Search for the cell housing the specified text and yield its (X, Y) center coordinate. 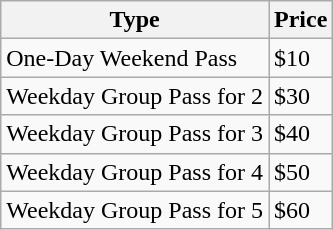
Weekday Group Pass for 4 (135, 172)
Price (300, 20)
Weekday Group Pass for 2 (135, 96)
$60 (300, 210)
$30 (300, 96)
$10 (300, 58)
$40 (300, 134)
Weekday Group Pass for 3 (135, 134)
Weekday Group Pass for 5 (135, 210)
$50 (300, 172)
One-Day Weekend Pass (135, 58)
Type (135, 20)
